Identify which cell holds the provided text, then report its [x, y] central coordinate. 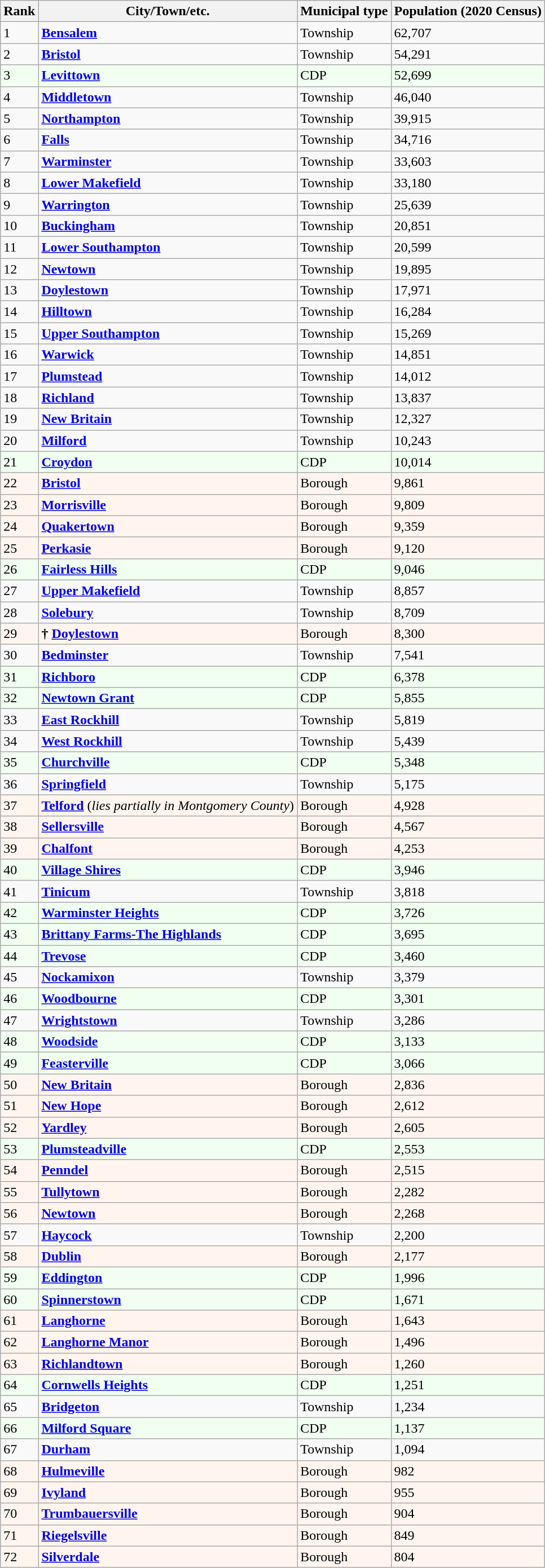
34 [19, 741]
50 [19, 1085]
4 [19, 97]
804 [468, 1557]
33,603 [468, 161]
8,857 [468, 591]
40 [19, 870]
East Rockhill [168, 720]
62,707 [468, 33]
Sellersville [168, 827]
Plumsteadville [168, 1149]
68 [19, 1471]
71 [19, 1535]
10,243 [468, 441]
45 [19, 977]
9,120 [468, 548]
2,605 [468, 1127]
9,359 [468, 526]
Cornwells Heights [168, 1385]
35 [19, 763]
2,515 [468, 1170]
Perkasie [168, 548]
Milford Square [168, 1428]
20,851 [468, 226]
Municipal type [344, 11]
Warminster [168, 161]
3,726 [468, 913]
Population (2020 Census) [468, 11]
1,094 [468, 1450]
29 [19, 634]
Richboro [168, 677]
3,695 [468, 934]
Warrington [168, 204]
10 [19, 226]
47 [19, 1020]
34,716 [468, 140]
1,643 [468, 1321]
Haycock [168, 1235]
7,541 [468, 655]
1,234 [468, 1407]
982 [468, 1471]
2,268 [468, 1213]
25,639 [468, 204]
Bedminster [168, 655]
Durham [168, 1450]
West Rockhill [168, 741]
15,269 [468, 333]
3,460 [468, 956]
5,175 [468, 784]
41 [19, 891]
1,496 [468, 1342]
58 [19, 1256]
39,915 [468, 118]
Silverdale [168, 1557]
Warwick [168, 355]
3,286 [468, 1020]
37 [19, 805]
Tinicum [168, 891]
17,971 [468, 290]
7 [19, 161]
Telford (lies partially in Montgomery County) [168, 805]
32 [19, 698]
9,809 [468, 505]
Croydon [168, 462]
69 [19, 1492]
5,348 [468, 763]
12,327 [468, 419]
Hulmeville [168, 1471]
9,861 [468, 483]
Plumstead [168, 376]
Langhorne [168, 1321]
13 [19, 290]
1,260 [468, 1364]
Fairless Hills [168, 569]
Churchville [168, 763]
Doylestown [168, 290]
52 [19, 1127]
Feasterville [168, 1063]
Levittown [168, 76]
Langhorne Manor [168, 1342]
2,282 [468, 1192]
63 [19, 1364]
11 [19, 247]
38 [19, 827]
Woodside [168, 1042]
Richland [168, 398]
55 [19, 1192]
4,253 [468, 848]
1 [19, 33]
17 [19, 376]
2 [19, 54]
Springfield [168, 784]
Riegelsville [168, 1535]
27 [19, 591]
28 [19, 612]
42 [19, 913]
5,819 [468, 720]
Yardley [168, 1127]
Penndel [168, 1170]
Rank [19, 11]
Upper Makefield [168, 591]
849 [468, 1535]
Quakertown [168, 526]
Morrisville [168, 505]
3,066 [468, 1063]
8,709 [468, 612]
City/Town/etc. [168, 11]
25 [19, 548]
3,379 [468, 977]
5,855 [468, 698]
13,837 [468, 398]
3,301 [468, 999]
36 [19, 784]
Northampton [168, 118]
10,014 [468, 462]
52,699 [468, 76]
19,895 [468, 269]
64 [19, 1385]
4,567 [468, 827]
67 [19, 1450]
Chalfont [168, 848]
Trumbauersville [168, 1514]
65 [19, 1407]
6 [19, 140]
20 [19, 441]
22 [19, 483]
33,180 [468, 183]
Buckingham [168, 226]
57 [19, 1235]
20,599 [468, 247]
Hilltown [168, 312]
23 [19, 505]
14 [19, 312]
46,040 [468, 97]
8 [19, 183]
59 [19, 1278]
48 [19, 1042]
Bensalem [168, 33]
1,671 [468, 1299]
Tullytown [168, 1192]
70 [19, 1514]
9,046 [468, 569]
24 [19, 526]
43 [19, 934]
19 [19, 419]
60 [19, 1299]
4,928 [468, 805]
54 [19, 1170]
Upper Southampton [168, 333]
Newtown Grant [168, 698]
Warminster Heights [168, 913]
16 [19, 355]
Solebury [168, 612]
46 [19, 999]
Dublin [168, 1256]
62 [19, 1342]
53 [19, 1149]
61 [19, 1321]
2,612 [468, 1106]
21 [19, 462]
33 [19, 720]
3,818 [468, 891]
2,200 [468, 1235]
5,439 [468, 741]
Milford [168, 441]
2,177 [468, 1256]
12 [19, 269]
39 [19, 848]
Lower Makefield [168, 183]
Lower Southampton [168, 247]
31 [19, 677]
† Doylestown [168, 634]
Eddington [168, 1278]
Bridgeton [168, 1407]
2,836 [468, 1085]
Wrightstown [168, 1020]
14,851 [468, 355]
1,996 [468, 1278]
Richlandtown [168, 1364]
3 [19, 76]
Nockamixon [168, 977]
3,946 [468, 870]
66 [19, 1428]
44 [19, 956]
Spinnerstown [168, 1299]
1,137 [468, 1428]
Trevose [168, 956]
904 [468, 1514]
3,133 [468, 1042]
51 [19, 1106]
5 [19, 118]
26 [19, 569]
56 [19, 1213]
8,300 [468, 634]
Ivyland [168, 1492]
Falls [168, 140]
16,284 [468, 312]
New Hope [168, 1106]
Village Shires [168, 870]
Middletown [168, 97]
Brittany Farms-The Highlands [168, 934]
18 [19, 398]
54,291 [468, 54]
14,012 [468, 376]
1,251 [468, 1385]
9 [19, 204]
72 [19, 1557]
15 [19, 333]
2,553 [468, 1149]
Woodbourne [168, 999]
49 [19, 1063]
30 [19, 655]
955 [468, 1492]
6,378 [468, 677]
